Extract the [x, y] coordinate from the center of the cell holding the provided text.  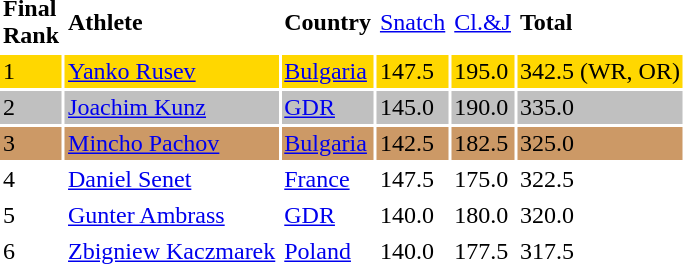
4 [31, 180]
5 [31, 216]
Mincho Pachov [172, 144]
190.0 [482, 108]
140.0 [412, 216]
Gunter Ambrass [172, 216]
195.0 [482, 72]
325.0 [600, 144]
Yanko Rusev [172, 72]
Joachim Kunz [172, 108]
France [328, 180]
175.0 [482, 180]
180.0 [482, 216]
320.0 [600, 216]
322.5 [600, 180]
142.5 [412, 144]
335.0 [600, 108]
Daniel Senet [172, 180]
2 [31, 108]
145.0 [412, 108]
3 [31, 144]
182.5 [482, 144]
1 [31, 72]
342.5 (WR, OR) [600, 72]
